Identify which cell holds the provided text, then report its (X, Y) central coordinate. 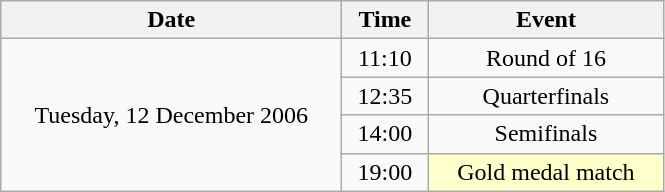
Time (385, 20)
Semifinals (546, 134)
19:00 (385, 172)
Quarterfinals (546, 96)
14:00 (385, 134)
Gold medal match (546, 172)
12:35 (385, 96)
Round of 16 (546, 58)
11:10 (385, 58)
Tuesday, 12 December 2006 (172, 115)
Event (546, 20)
Date (172, 20)
